Extract the [x, y] coordinate from the center of the cell holding the provided text.  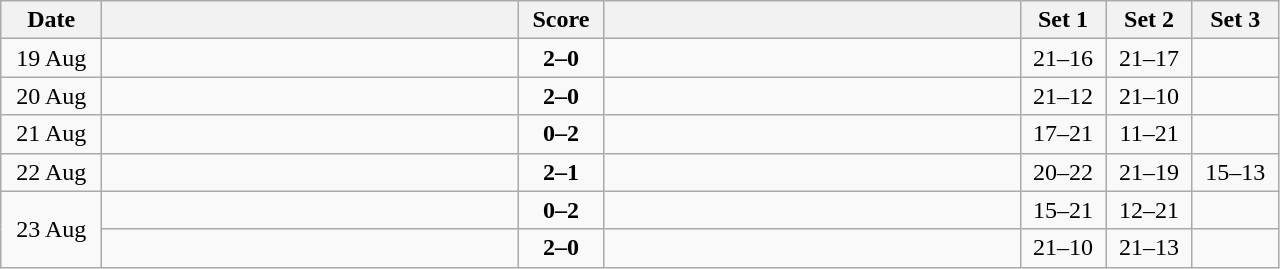
21–13 [1149, 248]
Score [561, 20]
Set 3 [1235, 20]
15–21 [1063, 210]
11–21 [1149, 134]
22 Aug [52, 172]
21–19 [1149, 172]
15–13 [1235, 172]
20–22 [1063, 172]
Set 2 [1149, 20]
17–21 [1063, 134]
23 Aug [52, 229]
2–1 [561, 172]
Date [52, 20]
21–12 [1063, 96]
20 Aug [52, 96]
21 Aug [52, 134]
21–17 [1149, 58]
19 Aug [52, 58]
21–16 [1063, 58]
12–21 [1149, 210]
Set 1 [1063, 20]
